Scan for the cell matching the given text and deliver its [X, Y] coordinate at center. 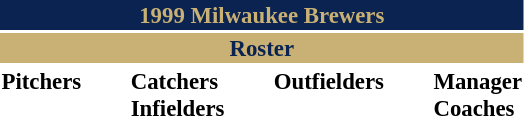
1999 Milwaukee Brewers [262, 15]
Roster [262, 48]
